Pinpoint the cell where the given text exists, returning its [X, Y] midpoint coordinate. 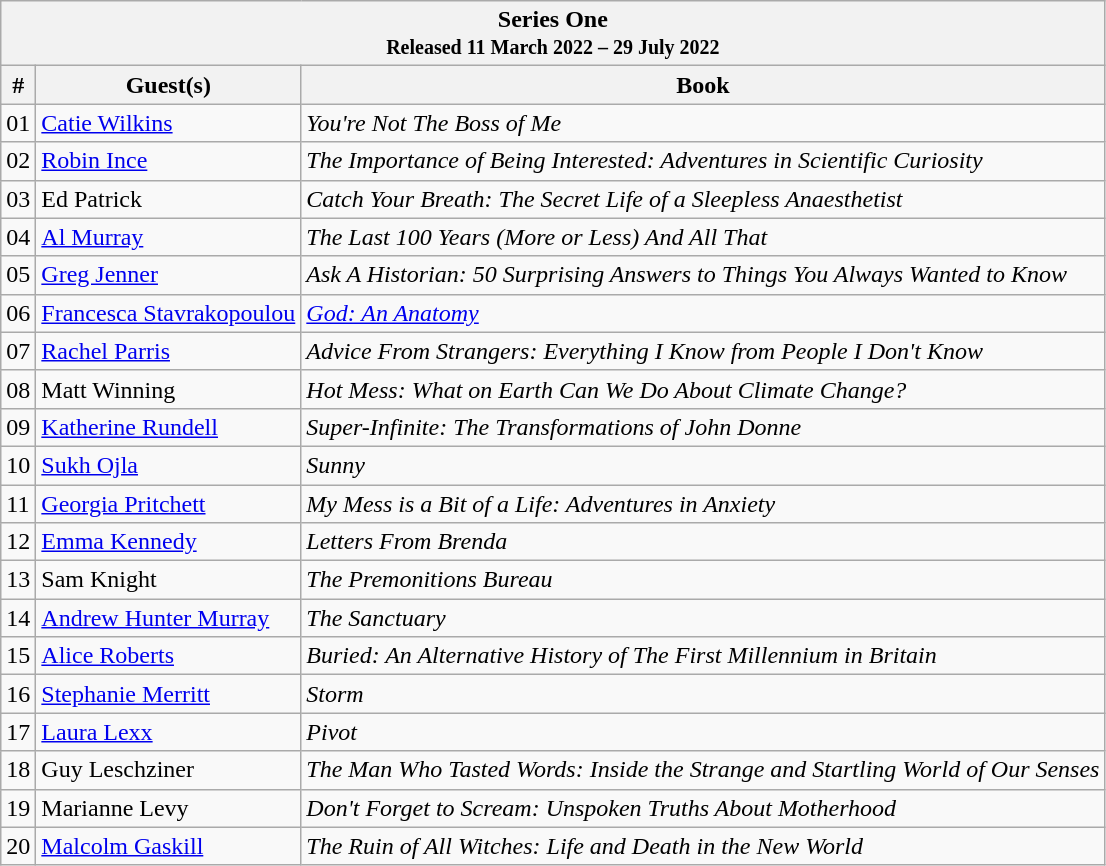
God: An Anatomy [703, 313]
16 [18, 694]
06 [18, 313]
You're Not The Boss of Me [703, 123]
Ask A Historian: 50 Surprising Answers to Things You Always Wanted to Know [703, 275]
The Last 100 Years (More or Less) And All That [703, 237]
Book [703, 85]
Series OneReleased 11 March 2022 – 29 July 2022 [553, 34]
14 [18, 618]
Letters From Brenda [703, 542]
05 [18, 275]
02 [18, 161]
Sunny [703, 465]
12 [18, 542]
Advice From Strangers: Everything I Know from People I Don't Know [703, 351]
17 [18, 732]
My Mess is a Bit of a Life: Adventures in Anxiety [703, 503]
Marianne Levy [168, 808]
Ed Patrick [168, 199]
01 [18, 123]
04 [18, 237]
# [18, 85]
Robin Ince [168, 161]
Andrew Hunter Murray [168, 618]
Catch Your Breath: The Secret Life of a Sleepless Anaesthetist [703, 199]
Matt Winning [168, 389]
Stephanie Merritt [168, 694]
10 [18, 465]
Malcolm Gaskill [168, 846]
20 [18, 846]
Hot Mess: What on Earth Can We Do About Climate Change? [703, 389]
19 [18, 808]
The Ruin of All Witches: Life and Death in the New World [703, 846]
18 [18, 770]
07 [18, 351]
Buried: An Alternative History of The First Millennium in Britain [703, 656]
15 [18, 656]
11 [18, 503]
The Importance of Being Interested: Adventures in Scientific Curiosity [703, 161]
Katherine Rundell [168, 427]
Storm [703, 694]
Al Murray [168, 237]
The Man Who Tasted Words: Inside the Strange and Startling World of Our Senses [703, 770]
Catie Wilkins [168, 123]
Emma Kennedy [168, 542]
Georgia Pritchett [168, 503]
Super-Infinite: The Transformations of John Donne [703, 427]
Greg Jenner [168, 275]
03 [18, 199]
Alice Roberts [168, 656]
Rachel Parris [168, 351]
Francesca Stavrakopoulou [168, 313]
Guest(s) [168, 85]
The Sanctuary [703, 618]
09 [18, 427]
08 [18, 389]
Don't Forget to Scream: Unspoken Truths About Motherhood [703, 808]
Sam Knight [168, 580]
Guy Leschziner [168, 770]
13 [18, 580]
Pivot [703, 732]
The Premonitions Bureau [703, 580]
Sukh Ojla [168, 465]
Laura Lexx [168, 732]
